Find where the given text appears and provide that cell's center as [X, Y] coordinate. 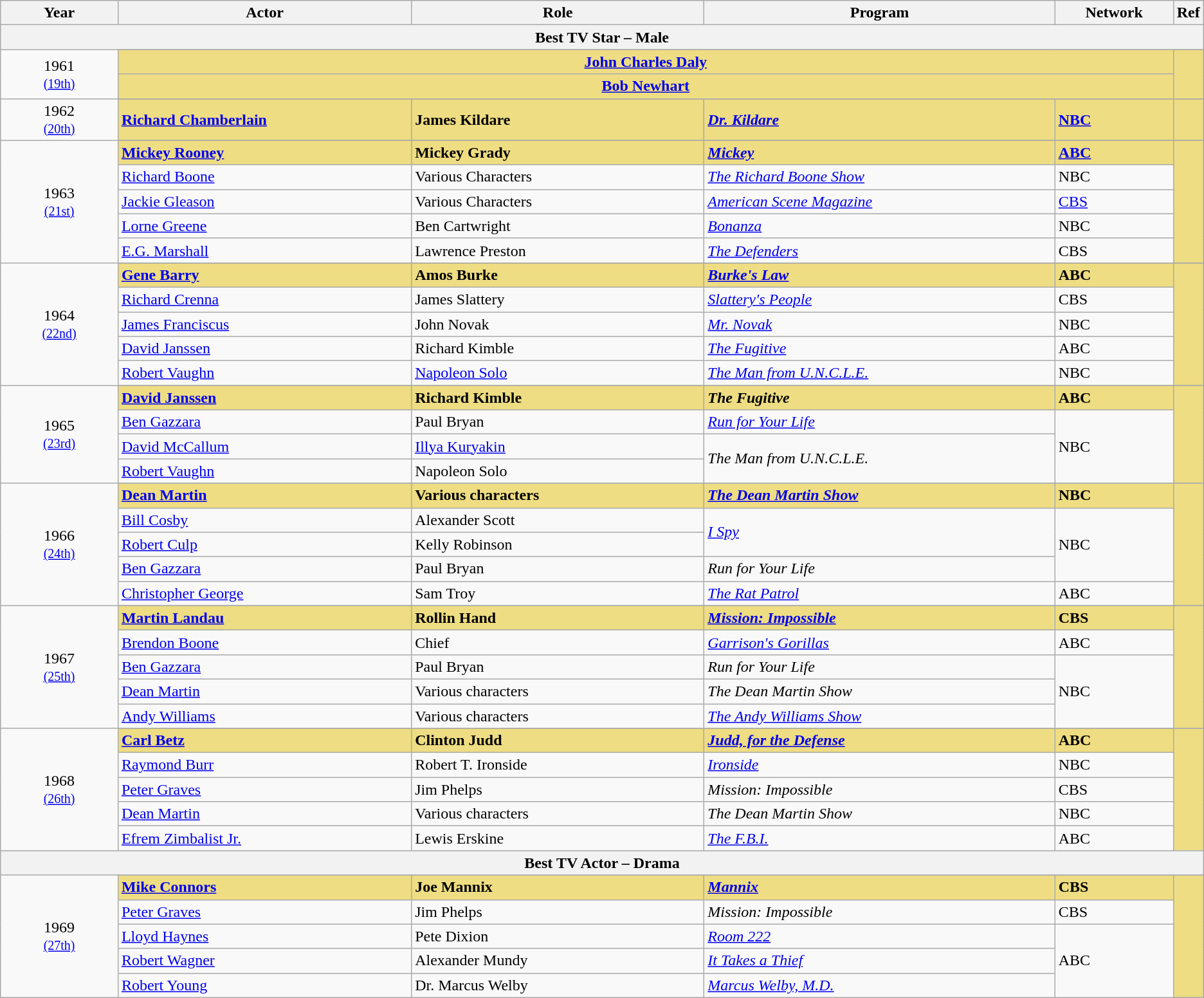
The Defenders [880, 250]
Richard Crenna [264, 299]
Efrem Zimbalist Jr. [264, 838]
Lloyd Haynes [264, 936]
1965 (23rd) [59, 434]
Robert T. Ironside [558, 765]
John Charles Daly [646, 62]
David McCallum [264, 447]
Judd, for the Defense [880, 741]
Role [558, 13]
Bob Newhart [646, 86]
Mickey [880, 152]
Dr. Marcus Welby [558, 985]
Robert Young [264, 985]
The Andy Williams Show [880, 716]
Bonanza [880, 226]
Kelly Robinson [558, 544]
John Novak [558, 324]
Lorne Greene [264, 226]
Gene Barry [264, 275]
Mickey Grady [558, 152]
Mr. Novak [880, 324]
Mickey Rooney [264, 152]
Ben Cartwright [558, 226]
Brendon Boone [264, 642]
Sam Troy [558, 593]
Alexander Mundy [558, 961]
1966 (24th) [59, 544]
Mike Connors [264, 887]
Mannix [880, 887]
Rollin Hand [558, 618]
Chief [558, 642]
Joe Mannix [558, 887]
Marcus Welby, M.D. [880, 985]
Network [1114, 13]
James Kildare [558, 120]
Richard Boone [264, 177]
E.G. Marshall [264, 250]
1968 (26th) [59, 790]
Alexander Scott [558, 520]
Ref [1189, 13]
1964 (22nd) [59, 324]
Christopher George [264, 593]
Lawrence Preston [558, 250]
Burke's Law [880, 275]
Robert Culp [264, 544]
Pete Dixion [558, 936]
Illya Kuryakin [558, 447]
James Franciscus [264, 324]
Robert Wagner [264, 961]
Best TV Actor – Drama [602, 863]
Andy Williams [264, 716]
Bill Cosby [264, 520]
I Spy [880, 532]
Ironside [880, 765]
The Richard Boone Show [880, 177]
Richard Chamberlain [264, 120]
It Takes a Thief [880, 961]
1969 (27th) [59, 936]
Slattery's People [880, 299]
Carl Betz [264, 741]
The Rat Patrol [880, 593]
Room 222 [880, 936]
Martin Landau [264, 618]
The F.B.I. [880, 838]
American Scene Magazine [880, 201]
Raymond Burr [264, 765]
Dr. Kildare [880, 120]
Amos Burke [558, 275]
James Slattery [558, 299]
1961 (19th) [59, 74]
Clinton Judd [558, 741]
Garrison's Gorillas [880, 642]
Actor [264, 13]
Best TV Star – Male [602, 37]
Jackie Gleason [264, 201]
Program [880, 13]
1963 (21st) [59, 201]
Lewis Erskine [558, 838]
1962 (20th) [59, 120]
1967 (25th) [59, 667]
Year [59, 13]
